Return [x, y] of the center of cell containing provided text 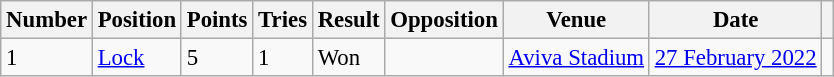
Opposition [444, 20]
Lock [136, 58]
Number [47, 20]
27 February 2022 [736, 58]
Won [348, 58]
5 [216, 58]
Points [216, 20]
Position [136, 20]
Result [348, 20]
Date [736, 20]
Tries [283, 20]
Venue [576, 20]
Aviva Stadium [576, 58]
